Provide the (X, Y) coordinate of the cell's center where the given text is located.  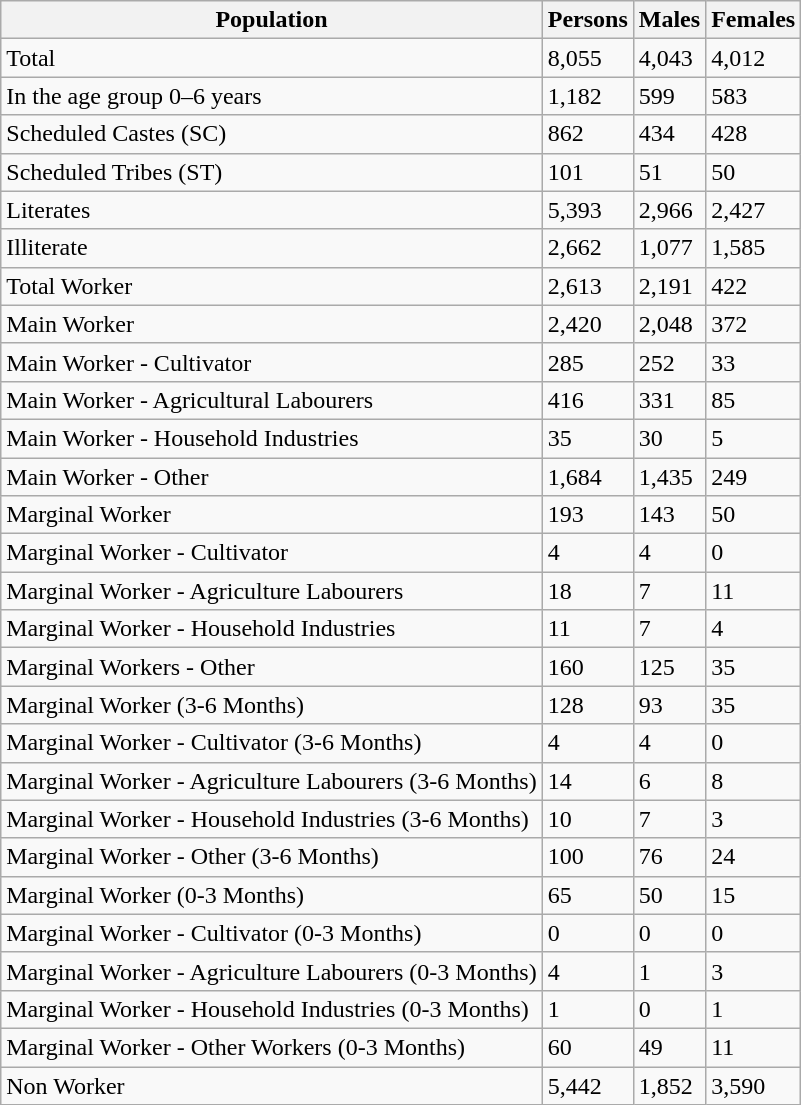
Main Worker - Household Industries (272, 438)
Non Worker (272, 1085)
Marginal Worker - Agriculture Labourers (0-3 Months) (272, 971)
Main Worker - Other (272, 477)
Scheduled Castes (SC) (272, 134)
Main Worker (272, 324)
Marginal Worker - Household Industries (0-3 Months) (272, 1009)
14 (588, 781)
85 (754, 400)
2,048 (669, 324)
416 (588, 400)
434 (669, 134)
Literates (272, 210)
Marginal Worker - Cultivator (3-6 Months) (272, 743)
Marginal Worker - Cultivator (0-3 Months) (272, 933)
Females (754, 20)
Marginal Worker - Household Industries (3-6 Months) (272, 819)
Main Worker - Agricultural Labourers (272, 400)
Persons (588, 20)
1,182 (588, 96)
65 (588, 895)
5,393 (588, 210)
125 (669, 667)
51 (669, 172)
49 (669, 1047)
331 (669, 400)
In the age group 0–6 years (272, 96)
1,585 (754, 248)
249 (754, 477)
Scheduled Tribes (ST) (272, 172)
Marginal Worker - Agriculture Labourers (3-6 Months) (272, 781)
285 (588, 362)
Total Worker (272, 286)
252 (669, 362)
Marginal Worker (3-6 Months) (272, 705)
Illiterate (272, 248)
1,435 (669, 477)
5,442 (588, 1085)
18 (588, 591)
2,966 (669, 210)
428 (754, 134)
862 (588, 134)
2,191 (669, 286)
4,043 (669, 58)
599 (669, 96)
60 (588, 1047)
24 (754, 857)
1,684 (588, 477)
33 (754, 362)
101 (588, 172)
Total (272, 58)
1,852 (669, 1085)
128 (588, 705)
Marginal Worker - Other Workers (0-3 Months) (272, 1047)
4,012 (754, 58)
2,427 (754, 210)
2,420 (588, 324)
372 (754, 324)
583 (754, 96)
Marginal Workers - Other (272, 667)
Population (272, 20)
Marginal Worker - Other (3-6 Months) (272, 857)
160 (588, 667)
3,590 (754, 1085)
2,613 (588, 286)
Marginal Worker (272, 515)
Males (669, 20)
10 (588, 819)
Marginal Worker - Cultivator (272, 553)
76 (669, 857)
5 (754, 438)
143 (669, 515)
15 (754, 895)
Marginal Worker - Agriculture Labourers (272, 591)
193 (588, 515)
422 (754, 286)
6 (669, 781)
8 (754, 781)
Marginal Worker (0-3 Months) (272, 895)
Main Worker - Cultivator (272, 362)
2,662 (588, 248)
100 (588, 857)
30 (669, 438)
1,077 (669, 248)
93 (669, 705)
8,055 (588, 58)
Marginal Worker - Household Industries (272, 629)
